Detect which cell encompasses the target text, then output its (X, Y) center coordinate. 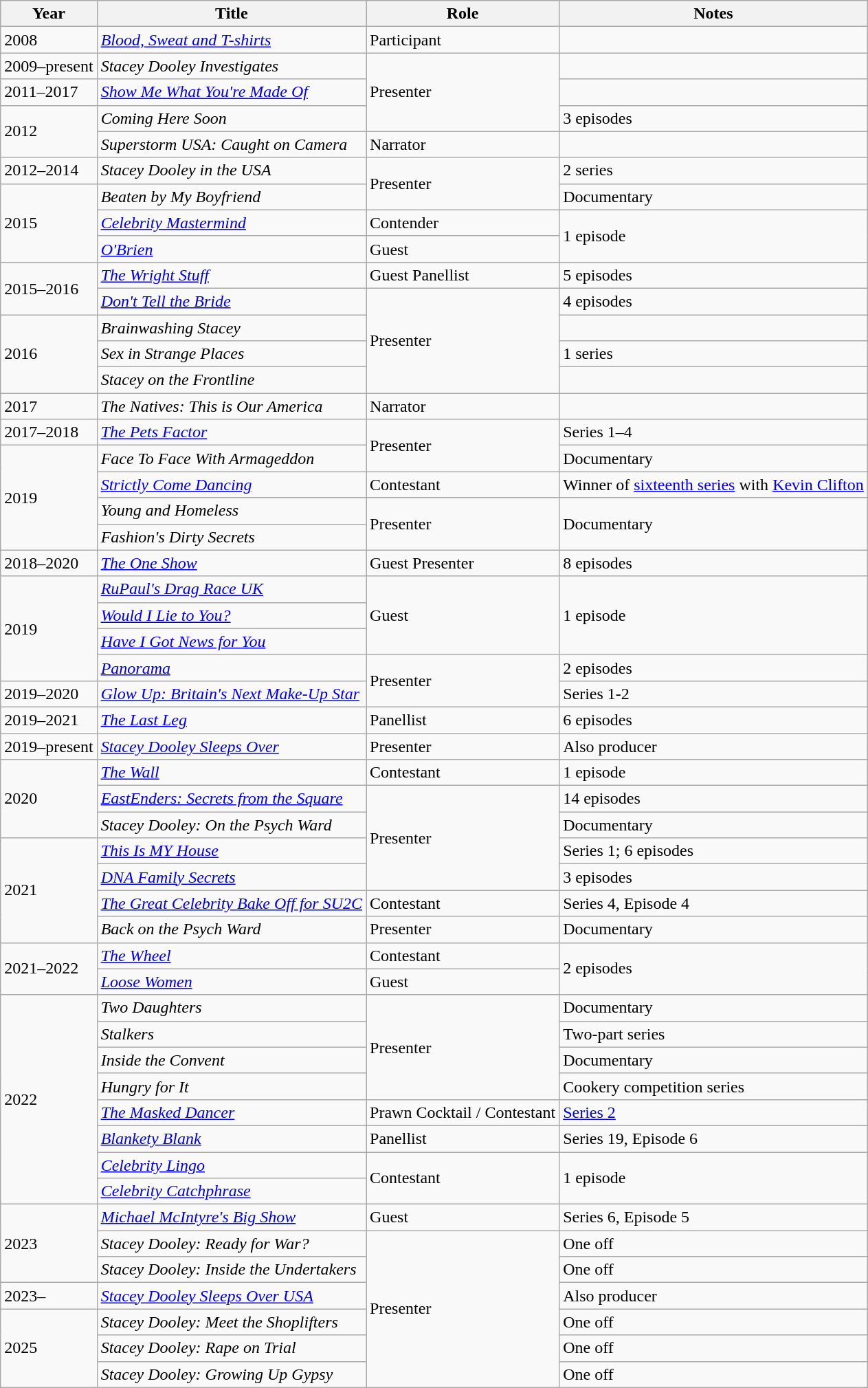
Stacey Dooley Sleeps Over (231, 746)
Panorama (231, 668)
Celebrity Catchphrase (231, 1191)
2017 (49, 406)
Blood, Sweat and T-shirts (231, 40)
Stacey Dooley Sleeps Over USA (231, 1296)
14 episodes (713, 799)
This Is MY House (231, 851)
Stacey Dooley in the USA (231, 170)
Guest Panellist (463, 275)
Year (49, 14)
RuPaul's Drag Race UK (231, 589)
The Wheel (231, 956)
2 series (713, 170)
2009–present (49, 66)
Young and Homeless (231, 511)
Loose Women (231, 982)
Two-part series (713, 1034)
2011–2017 (49, 92)
Face To Face With Armageddon (231, 459)
2021–2022 (49, 969)
Brainwashing Stacey (231, 328)
Hungry for It (231, 1086)
2016 (49, 354)
O'Brien (231, 249)
Series 1; 6 episodes (713, 851)
Back on the Psych Ward (231, 929)
Stacey Dooley: Ready for War? (231, 1244)
Coming Here Soon (231, 118)
Would I Lie to You? (231, 615)
The Great Celebrity Bake Off for SU2C (231, 903)
2012 (49, 131)
2023– (49, 1296)
Stacey on the Frontline (231, 380)
The Wall (231, 773)
Two Daughters (231, 1008)
Stalkers (231, 1034)
Sex in Strange Places (231, 354)
Stacey Dooley Investigates (231, 66)
Contender (463, 223)
1 series (713, 354)
2017–2018 (49, 432)
Stacey Dooley: Rape on Trial (231, 1348)
Don't Tell the Bride (231, 301)
Role (463, 14)
Notes (713, 14)
Stacey Dooley: Meet the Shoplifters (231, 1322)
Blankety Blank (231, 1138)
2022 (49, 1099)
DNA Family Secrets (231, 877)
2020 (49, 799)
2019–2021 (49, 720)
Beaten by My Boyfriend (231, 197)
5 episodes (713, 275)
2021 (49, 890)
Have I Got News for You (231, 641)
Series 4, Episode 4 (713, 903)
EastEnders: Secrets from the Square (231, 799)
2019–2020 (49, 694)
Celebrity Lingo (231, 1165)
6 episodes (713, 720)
Participant (463, 40)
Michael McIntyre's Big Show (231, 1218)
2018–2020 (49, 563)
Stacey Dooley: Inside the Undertakers (231, 1270)
2015 (49, 223)
Fashion's Dirty Secrets (231, 537)
2012–2014 (49, 170)
2019–present (49, 746)
Stacey Dooley: Growing Up Gypsy (231, 1374)
Glow Up: Britain's Next Make-Up Star (231, 694)
The Wright Stuff (231, 275)
The Pets Factor (231, 432)
Winner of sixteenth series with Kevin Clifton (713, 485)
Strictly Come Dancing (231, 485)
Guest Presenter (463, 563)
The Natives: This is Our America (231, 406)
The One Show (231, 563)
2008 (49, 40)
Series 1–4 (713, 432)
Title (231, 14)
Series 6, Episode 5 (713, 1218)
The Last Leg (231, 720)
Prawn Cocktail / Contestant (463, 1112)
The Masked Dancer (231, 1112)
Show Me What You're Made Of (231, 92)
2025 (49, 1348)
Series 1-2 (713, 694)
Inside the Convent (231, 1060)
4 episodes (713, 301)
Series 2 (713, 1112)
8 episodes (713, 563)
Celebrity Mastermind (231, 223)
2015–2016 (49, 288)
Series 19, Episode 6 (713, 1138)
2023 (49, 1244)
Stacey Dooley: On the Psych Ward (231, 825)
Cookery competition series (713, 1086)
Superstorm USA: Caught on Camera (231, 144)
